Provide the [x, y] coordinate of the cell's center where the given text is located.  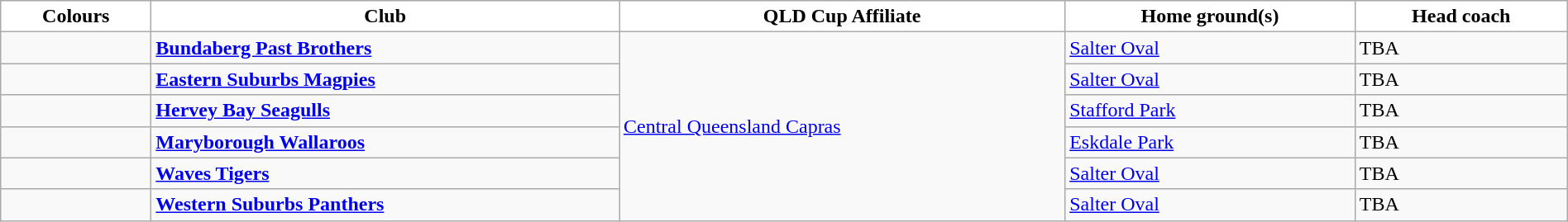
Hervey Bay Seagulls [385, 111]
QLD Cup Affiliate [842, 17]
Club [385, 17]
Maryborough Wallaroos [385, 142]
Waves Tigers [385, 173]
Head coach [1460, 17]
Stafford Park [1211, 111]
Colours [76, 17]
Bundaberg Past Brothers [385, 48]
Home ground(s) [1211, 17]
Eastern Suburbs Magpies [385, 79]
Central Queensland Capras [842, 126]
Eskdale Park [1211, 142]
Western Suburbs Panthers [385, 205]
